Scan for the cell matching the given text and deliver its (X, Y) coordinate at center. 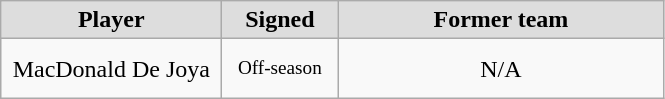
Signed (280, 20)
MacDonald De Joya (112, 69)
N/A (501, 69)
Off-season (280, 69)
Player (112, 20)
Former team (501, 20)
